Capture the cell that displays the provided text and extract its [X, Y] central coordinate. 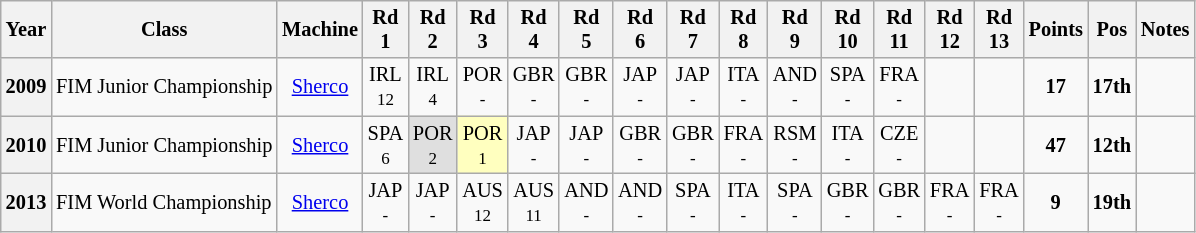
Pos [1112, 29]
IRL12 [386, 87]
AUS12 [482, 202]
Rd9 [795, 29]
Rd11 [899, 29]
Points [1056, 29]
47 [1056, 145]
Year [26, 29]
Rd1 [386, 29]
Rd4 [534, 29]
2013 [26, 202]
Rd12 [950, 29]
AUS11 [534, 202]
CZE- [899, 145]
Rd6 [640, 29]
2009 [26, 87]
Rd13 [998, 29]
Class [164, 29]
SPA6 [386, 145]
19th [1112, 202]
Rd7 [693, 29]
Notes [1165, 29]
IRL4 [432, 87]
POR- [482, 87]
9 [1056, 202]
17th [1112, 87]
RSM- [795, 145]
Rd10 [848, 29]
Machine [320, 29]
FIM World Championship [164, 202]
Rd3 [482, 29]
Rd5 [586, 29]
2010 [26, 145]
Rd2 [432, 29]
POR1 [482, 145]
Rd8 [744, 29]
POR2 [432, 145]
17 [1056, 87]
12th [1112, 145]
